Return [x, y] of the center of cell containing provided text 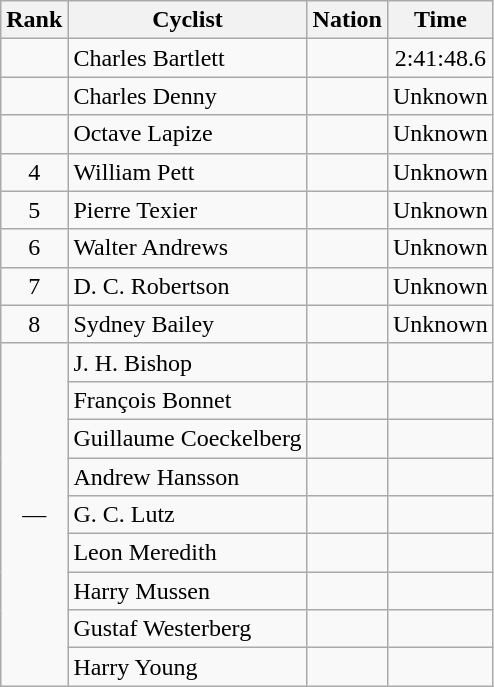
Time [440, 20]
Guillaume Coeckelberg [188, 438]
Gustaf Westerberg [188, 629]
J. H. Bishop [188, 362]
Leon Meredith [188, 553]
G. C. Lutz [188, 515]
Harry Mussen [188, 591]
— [34, 514]
François Bonnet [188, 400]
Sydney Bailey [188, 324]
Rank [34, 20]
5 [34, 210]
7 [34, 286]
4 [34, 172]
Andrew Hansson [188, 477]
6 [34, 248]
Charles Denny [188, 96]
Nation [347, 20]
William Pett [188, 172]
Octave Lapize [188, 134]
Harry Young [188, 667]
Charles Bartlett [188, 58]
Walter Andrews [188, 248]
D. C. Robertson [188, 286]
Cyclist [188, 20]
Pierre Texier [188, 210]
8 [34, 324]
2:41:48.6 [440, 58]
